Capture the cell that displays the provided text and extract its [X, Y] central coordinate. 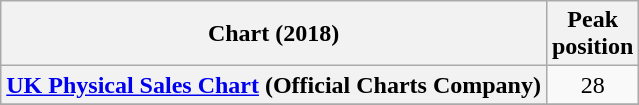
Chart (2018) [274, 34]
Peakposition [592, 34]
UK Physical Sales Chart (Official Charts Company) [274, 85]
28 [592, 85]
